Identify which cell holds the provided text, then report its (x, y) central coordinate. 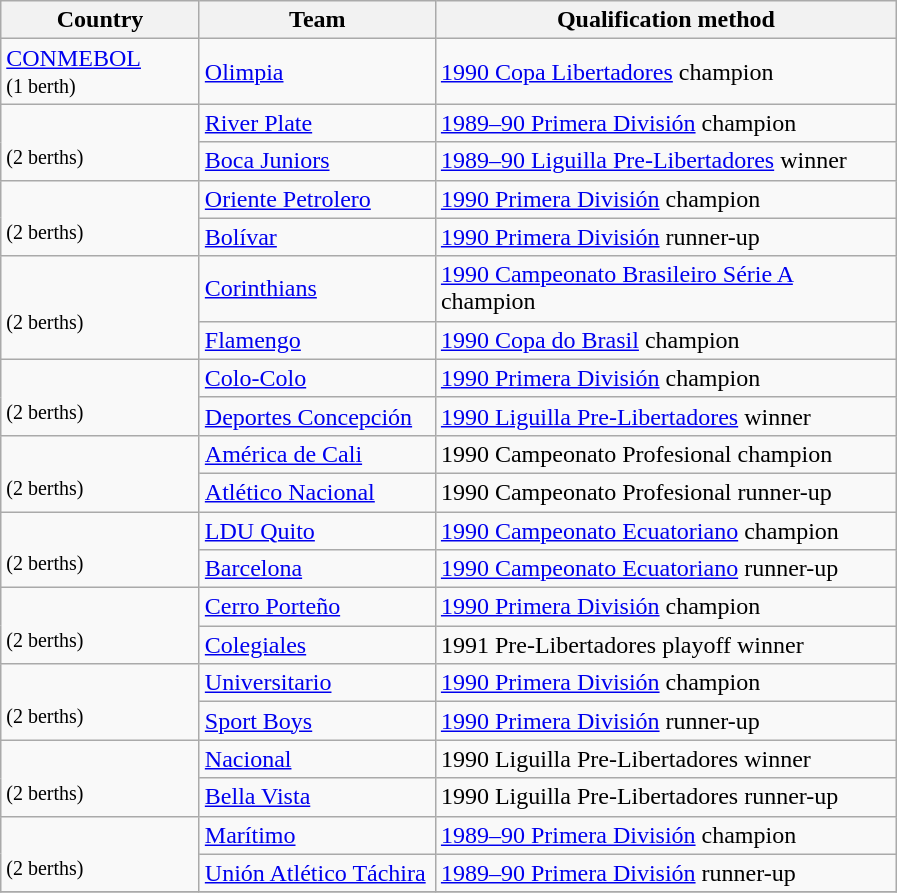
1990 Campeonato Ecuatoriano runner-up (666, 569)
1990 Copa do Brasil champion (666, 340)
Bolívar (317, 237)
1989–90 Liguilla Pre-Libertadores winner (666, 161)
1990 Liguilla Pre-Libertadores runner-up (666, 797)
Oriente Petrolero (317, 199)
1990 Campeonato Brasileiro Série A champion (666, 288)
1990 Campeonato Profesional champion (666, 454)
Qualification method (666, 20)
Universitario (317, 683)
1989–90 Primera División runner-up (666, 873)
1990 Campeonato Ecuatoriano champion (666, 531)
1990 Campeonato Profesional runner-up (666, 492)
Unión Atlético Táchira (317, 873)
Corinthians (317, 288)
Flamengo (317, 340)
Cerro Porteño (317, 607)
Country (100, 20)
Nacional (317, 759)
Sport Boys (317, 721)
Atlético Nacional (317, 492)
Barcelona (317, 569)
Colegiales (317, 645)
Olimpia (317, 72)
CONMEBOL(1 berth) (100, 72)
Deportes Concepción (317, 416)
1991 Pre-Libertadores playoff winner (666, 645)
Bella Vista (317, 797)
Colo-Colo (317, 378)
América de Cali (317, 454)
1990 Copa Libertadores champion (666, 72)
Marítimo (317, 835)
LDU Quito (317, 531)
River Plate (317, 123)
Boca Juniors (317, 161)
Team (317, 20)
